Find where the given text appears and provide that cell's center as (x, y) coordinate. 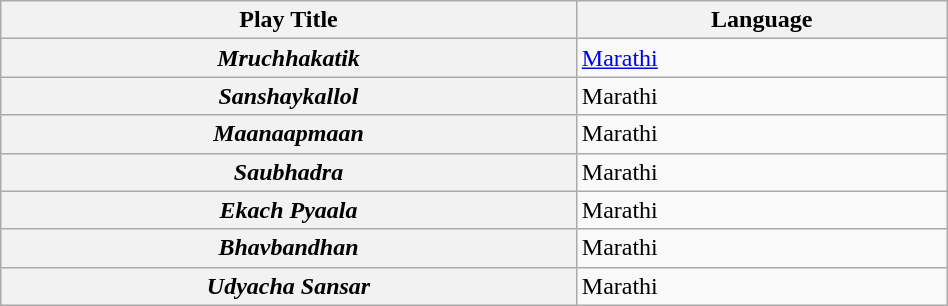
Udyacha Sansar (289, 286)
Mruchhakatik (289, 58)
Saubhadra (289, 172)
Maanaapmaan (289, 134)
Sanshaykallol (289, 96)
Bhavbandhan (289, 248)
Play Title (289, 20)
Language (762, 20)
Ekach Pyaala (289, 210)
